Scan for the cell matching the given text and deliver its [x, y] coordinate at center. 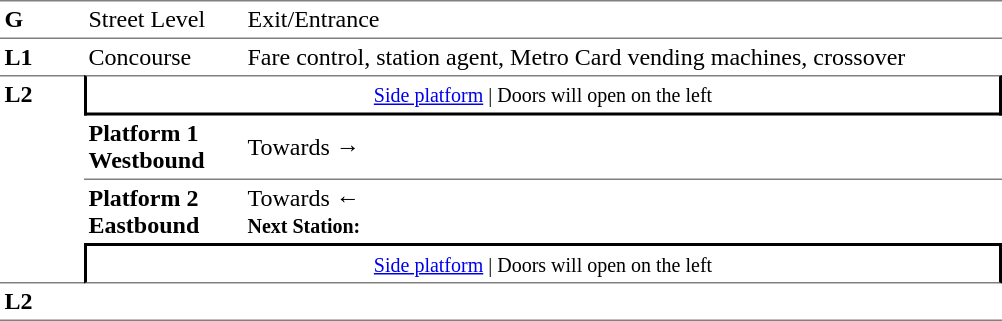
Street Level [164, 20]
Platform 1Westbound [164, 148]
G [42, 20]
Towards → [622, 148]
Exit/Entrance [622, 20]
Towards ← Next Station: [622, 212]
Concourse [164, 57]
Fare control, station agent, Metro Card vending machines, crossover [622, 57]
L2 [42, 179]
Platform 2Eastbound [164, 212]
L1 [42, 57]
